Locate the cell with the specified text and output its (X, Y) center coordinate. 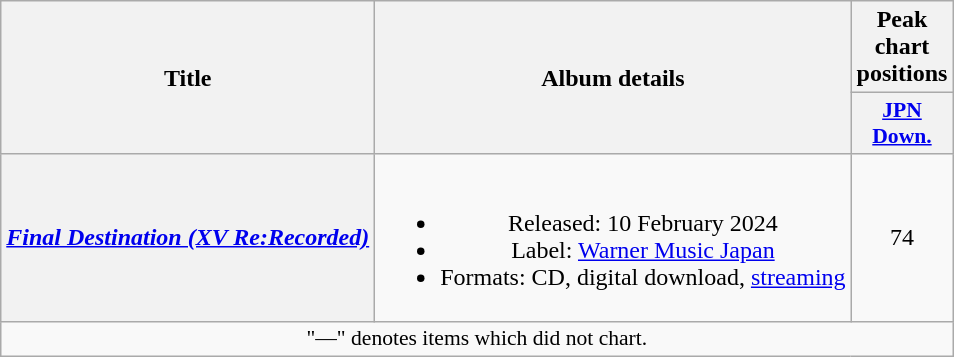
Peak chart positions (902, 47)
"—" denotes items which did not chart. (477, 339)
74 (902, 238)
JPNDown. (902, 124)
Released: 10 February 2024Label: Warner Music JapanFormats: CD, digital download, streaming (613, 238)
Final Destination (XV Re:Recorded) (188, 238)
Album details (613, 78)
Title (188, 78)
